Return [x, y] of the center of cell containing provided text 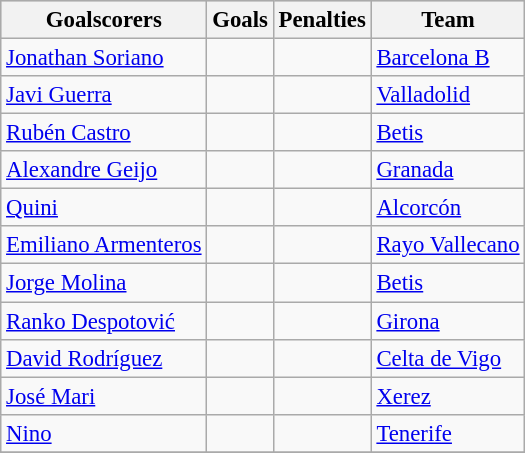
David Rodríguez [104, 358]
Alcorcón [448, 208]
Emiliano Armenteros [104, 245]
Celta de Vigo [448, 358]
Quini [104, 208]
Alexandre Geijo [104, 170]
Xerez [448, 396]
Jonathan Soriano [104, 58]
Girona [448, 321]
Rubén Castro [104, 133]
José Mari [104, 396]
Granada [448, 170]
Goalscorers [104, 20]
Rayo Vallecano [448, 245]
Barcelona B [448, 58]
Goals [240, 20]
Tenerife [448, 433]
Team [448, 20]
Penalties [322, 20]
Valladolid [448, 95]
Nino [104, 433]
Ranko Despotović [104, 321]
Jorge Molina [104, 283]
Javi Guerra [104, 95]
